Capture the cell that displays the provided text and extract its [x, y] central coordinate. 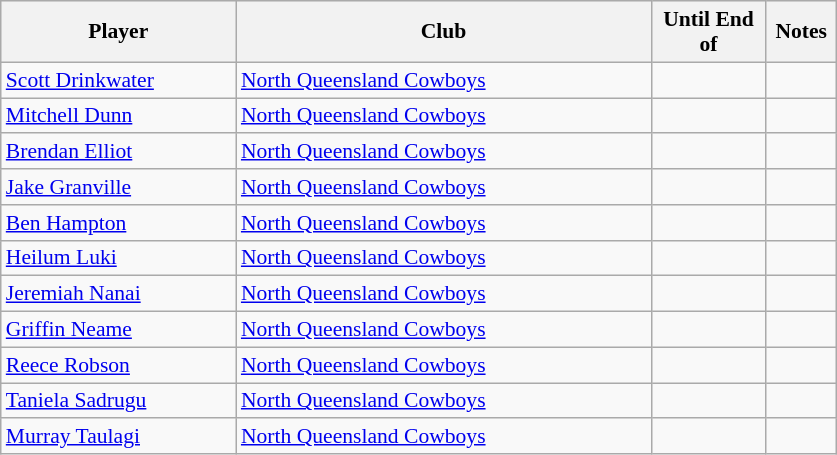
Murray Taulagi [118, 437]
Heilum Luki [118, 258]
Ben Hampton [118, 223]
Scott Drinkwater [118, 80]
Brendan Elliot [118, 152]
Player [118, 32]
Notes [801, 32]
Until End of [708, 32]
Jeremiah Nanai [118, 294]
Club [444, 32]
Jake Granville [118, 187]
Reece Robson [118, 365]
Taniela Sadrugu [118, 401]
Griffin Neame [118, 330]
Mitchell Dunn [118, 116]
